Extract the (x, y) coordinate from the center of the cell holding the provided text.  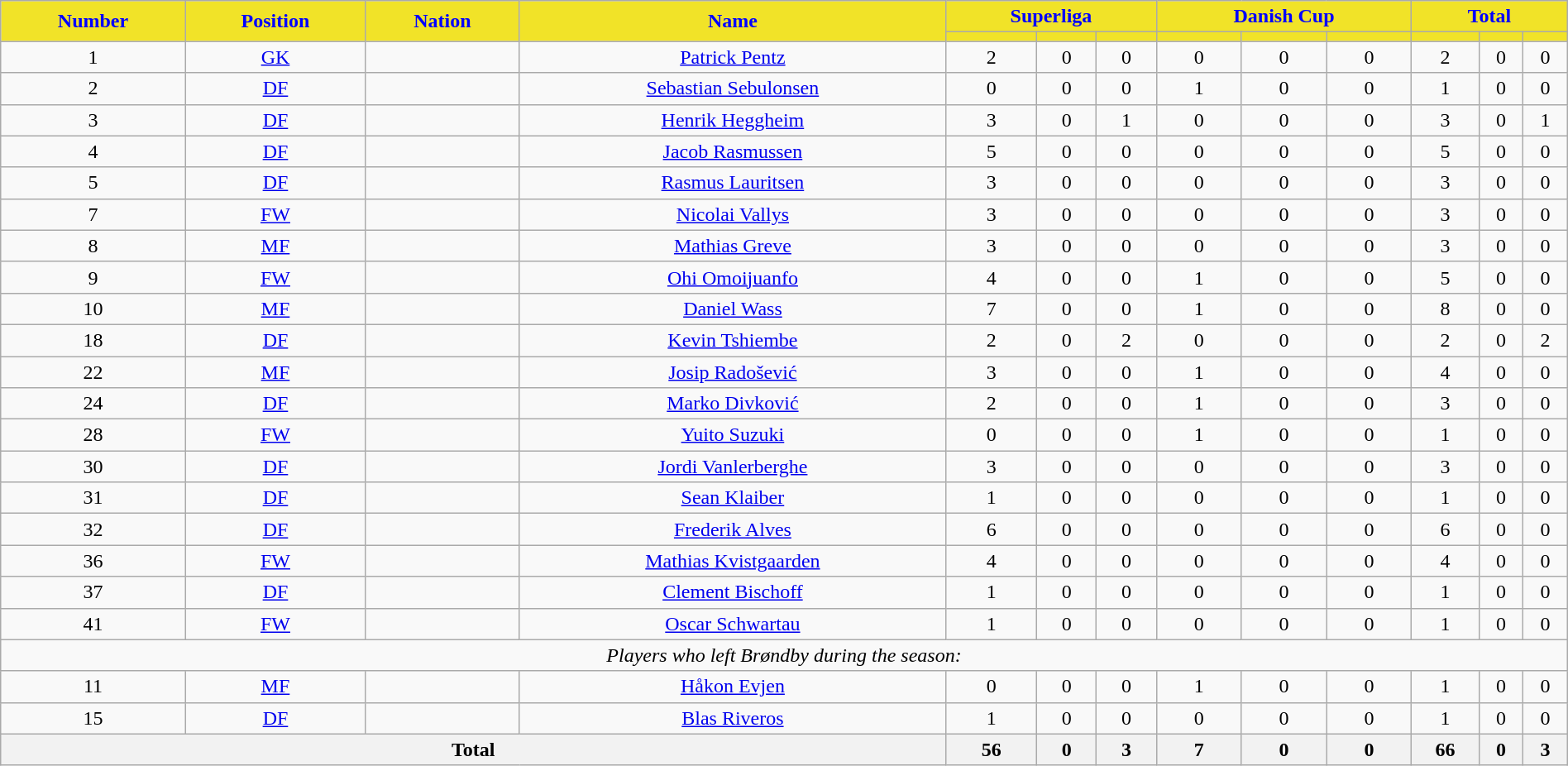
Henrik Heggheim (733, 120)
Nicolai Vallys (733, 214)
Nation (442, 22)
24 (93, 404)
Ohi Omoijuanfo (733, 277)
Marko Divković (733, 404)
Frederik Alves (733, 529)
31 (93, 498)
Sebastian Sebulonsen (733, 89)
Mathias Greve (733, 246)
Players who left Brøndby during the season: (784, 655)
Number (93, 22)
Jordi Vanlerberghe (733, 467)
Mathias Kvistgaarden (733, 561)
30 (93, 467)
Position (275, 22)
66 (1446, 749)
18 (93, 340)
Clement Bischoff (733, 592)
11 (93, 687)
Daniel Wass (733, 309)
Kevin Tshiembe (733, 340)
36 (93, 561)
Oscar Schwartau (733, 624)
32 (93, 529)
10 (93, 309)
41 (93, 624)
Rasmus Lauritsen (733, 183)
9 (93, 277)
Sean Klaiber (733, 498)
Håkon Evjen (733, 687)
GK (275, 57)
Josip Radošević (733, 371)
Danish Cup (1284, 17)
Yuito Suzuki (733, 435)
Patrick Pentz (733, 57)
56 (992, 749)
37 (93, 592)
22 (93, 371)
Blas Riveros (733, 718)
Superliga (1051, 17)
Name (733, 22)
28 (93, 435)
15 (93, 718)
Jacob Rasmussen (733, 151)
